Extract the [X, Y] coordinate from the center of the cell holding the provided text.  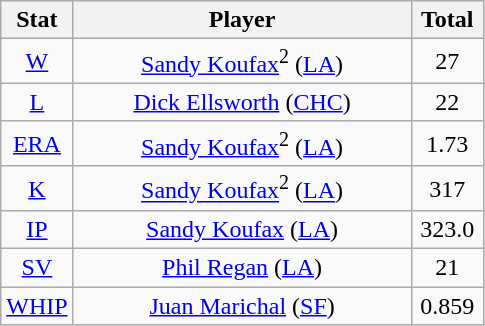
Player [242, 20]
IP [37, 230]
W [37, 62]
323.0 [447, 230]
Phil Regan (LA) [242, 268]
Juan Marichal (SF) [242, 306]
27 [447, 62]
1.73 [447, 144]
K [37, 188]
Sandy Koufax (LA) [242, 230]
SV [37, 268]
ERA [37, 144]
22 [447, 102]
Total [447, 20]
Dick Ellsworth (CHC) [242, 102]
WHIP [37, 306]
Stat [37, 20]
L [37, 102]
0.859 [447, 306]
317 [447, 188]
21 [447, 268]
